Return (x, y) of the center of cell containing provided text 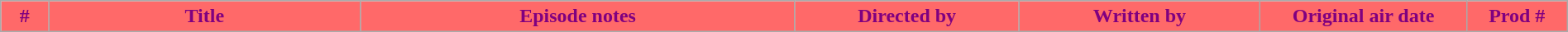
Episode notes (578, 16)
Written by (1140, 16)
Directed by (906, 16)
Original air date (1363, 16)
Prod # (1517, 16)
Title (205, 16)
# (25, 16)
